From the cell containing the given text, extract its center point as (X, Y) coordinate. 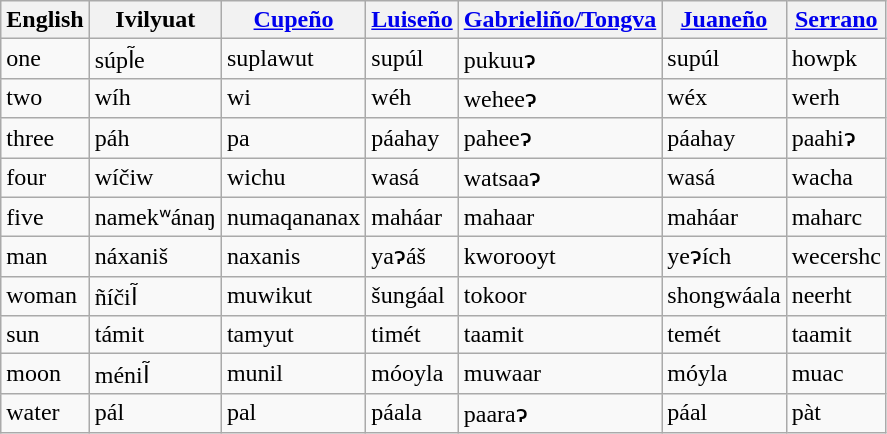
móyla (724, 374)
munil (293, 374)
muwikut (293, 296)
Ivilyuat (155, 20)
wi (293, 98)
Gabrieliño/Tongva (560, 20)
howpk (836, 59)
moon (45, 374)
tamyut (293, 335)
neerht (836, 296)
paaraɂ (560, 413)
Cupeño (293, 20)
pukuuɂ (560, 59)
pa (293, 138)
timét (412, 335)
naxanis (293, 257)
watsaaɂ (560, 178)
man (45, 257)
súpl̃e (155, 59)
kworooyt (560, 257)
náxaniš (155, 257)
woman (45, 296)
water (45, 413)
wíh (155, 98)
Luiseño (412, 20)
werh (836, 98)
Serrano (836, 20)
paheeɂ (560, 138)
two (45, 98)
ménil̃ (155, 374)
Juaneño (724, 20)
šungáal (412, 296)
five (45, 217)
paahiɂ (836, 138)
sun (45, 335)
wíčiw (155, 178)
shongwáala (724, 296)
pál (155, 413)
wacha (836, 178)
suplawut (293, 59)
muac (836, 374)
támit (155, 335)
four (45, 178)
wéh (412, 98)
mahaar (560, 217)
namekʷánaŋ (155, 217)
ñíčil̃ (155, 296)
wichu (293, 178)
pal (293, 413)
páh (155, 138)
English (45, 20)
páala (412, 413)
temét (724, 335)
yaɂáš (412, 257)
three (45, 138)
pàt (836, 413)
yeɂích (724, 257)
one (45, 59)
weheeɂ (560, 98)
numaqananax (293, 217)
maharc (836, 217)
muwaar (560, 374)
páal (724, 413)
wéx (724, 98)
móoyla (412, 374)
tokoor (560, 296)
wecershc (836, 257)
